Identify which cell holds the provided text, then report its [X, Y] central coordinate. 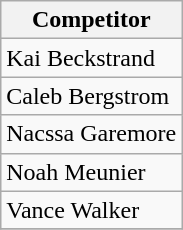
Kai Beckstrand [92, 58]
Caleb Bergstrom [92, 96]
Nacssa Garemore [92, 134]
Competitor [92, 20]
Vance Walker [92, 210]
Noah Meunier [92, 172]
